Extract the (x, y) coordinate from the center of the cell holding the provided text.  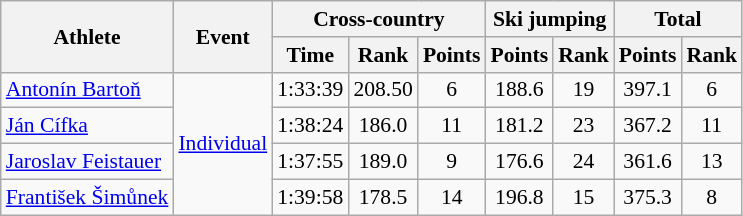
208.50 (382, 90)
196.8 (520, 197)
397.1 (648, 90)
1:39:58 (310, 197)
Time (310, 55)
Ski jumping (550, 19)
8 (712, 197)
23 (584, 126)
189.0 (382, 162)
Event (222, 36)
František Šimůnek (88, 197)
176.6 (520, 162)
Antonín Bartoň (88, 90)
178.5 (382, 197)
9 (452, 162)
181.2 (520, 126)
Total (678, 19)
188.6 (520, 90)
19 (584, 90)
Athlete (88, 36)
14 (452, 197)
Ján Cífka (88, 126)
Jaroslav Feistauer (88, 162)
375.3 (648, 197)
13 (712, 162)
361.6 (648, 162)
1:37:55 (310, 162)
Individual (222, 143)
24 (584, 162)
1:38:24 (310, 126)
15 (584, 197)
186.0 (382, 126)
1:33:39 (310, 90)
Cross-country (378, 19)
367.2 (648, 126)
